Find where the given text appears and provide that cell's center as (x, y) coordinate. 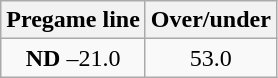
Over/under (210, 20)
53.0 (210, 58)
Pregame line (74, 20)
ND –21.0 (74, 58)
